Detect which cell encompasses the target text, then output its (X, Y) center coordinate. 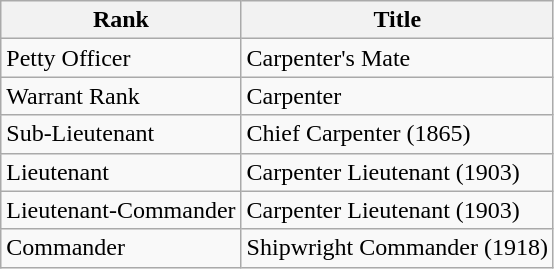
Commander (121, 248)
Carpenter (397, 96)
Carpenter's Mate (397, 58)
Shipwright Commander (1918) (397, 248)
Title (397, 20)
Lieutenant-Commander (121, 210)
Sub-Lieutenant (121, 134)
Lieutenant (121, 172)
Warrant Rank (121, 96)
Rank (121, 20)
Petty Officer (121, 58)
Chief Carpenter (1865) (397, 134)
